Detect which cell encompasses the target text, then output its (X, Y) center coordinate. 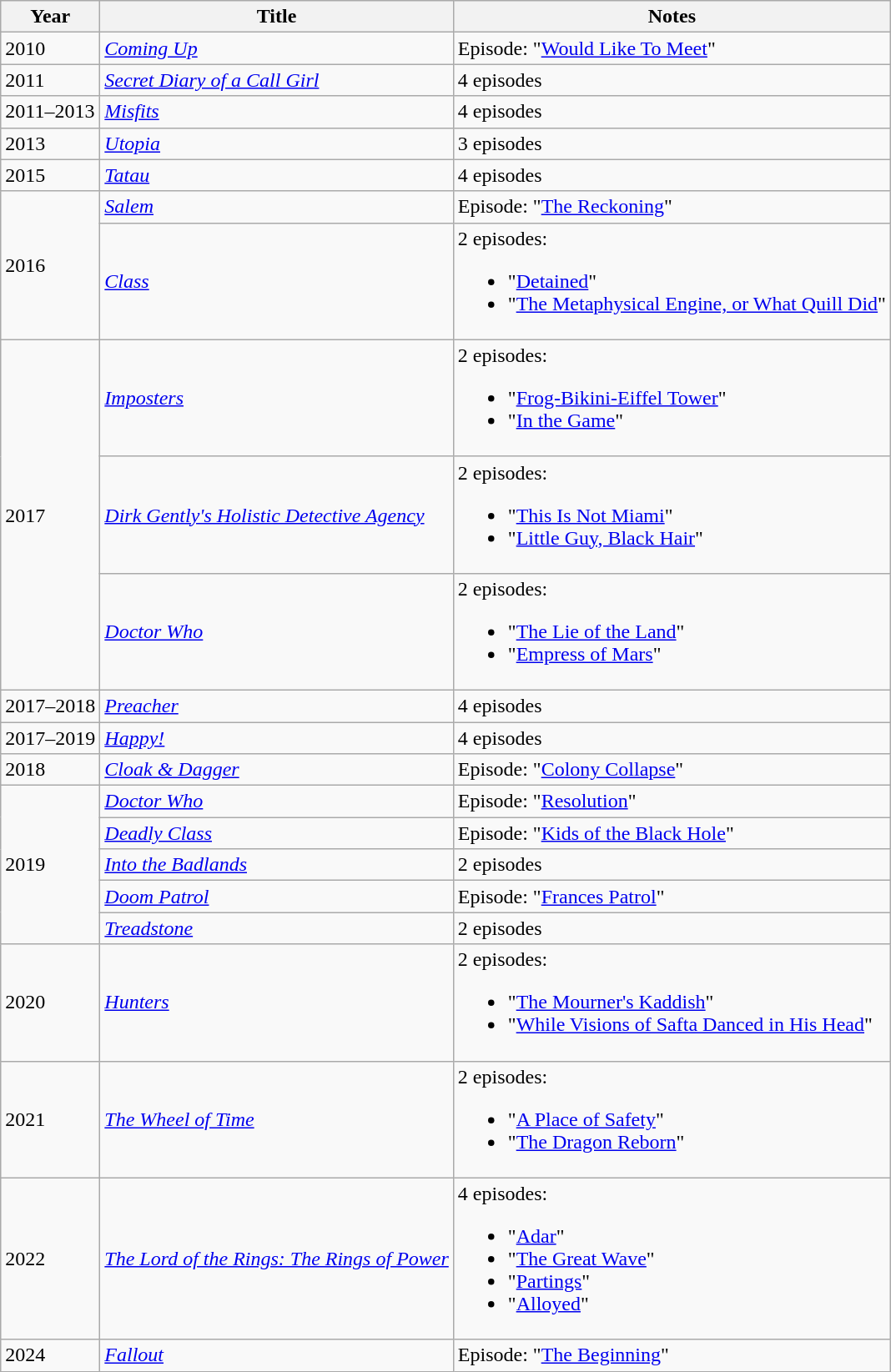
Utopia (277, 143)
Notes (672, 17)
The Lord of the Rings: The Rings of Power (277, 1259)
2024 (50, 1355)
Class (277, 281)
4 episodes:"Adar""The Great Wave""Partings""Alloyed" (672, 1259)
Episode: "The Beginning" (672, 1355)
2011–2013 (50, 112)
Episode: "Would Like To Meet" (672, 48)
Episode: "Colony Collapse" (672, 770)
2011 (50, 80)
2020 (50, 1003)
2 episodes:"A Place of Safety""The Dragon Reborn" (672, 1119)
Misfits (277, 112)
The Wheel of Time (277, 1119)
Salem (277, 207)
Imposters (277, 398)
Episode: "Resolution" (672, 802)
Treadstone (277, 928)
Deadly Class (277, 833)
Fallout (277, 1355)
Cloak & Dagger (277, 770)
2013 (50, 143)
3 episodes (672, 143)
2019 (50, 865)
Episode: "The Reckoning" (672, 207)
2018 (50, 770)
Tatau (277, 175)
2022 (50, 1259)
2017–2019 (50, 738)
2 episodes:"The Lie of the Land""Empress of Mars" (672, 631)
Episode: "Frances Patrol" (672, 897)
Title (277, 17)
Episode: "Kids of the Black Hole" (672, 833)
2 episodes:"The Mourner's Kaddish""While Visions of Safta Danced in His Head" (672, 1003)
2017–2018 (50, 706)
2010 (50, 48)
2017 (50, 515)
2021 (50, 1119)
Into the Badlands (277, 865)
2 episodes:"Detained""The Metaphysical Engine, or What Quill Did" (672, 281)
2 episodes:"Frog-Bikini-Eiffel Tower""In the Game" (672, 398)
Coming Up (277, 48)
Doom Patrol (277, 897)
Year (50, 17)
2015 (50, 175)
2 episodes:"This Is Not Miami""Little Guy, Black Hair" (672, 515)
Hunters (277, 1003)
2016 (50, 265)
Secret Diary of a Call Girl (277, 80)
Happy! (277, 738)
Preacher (277, 706)
Dirk Gently's Holistic Detective Agency (277, 515)
